Pinpoint the cell where the given text exists, returning its (x, y) midpoint coordinate. 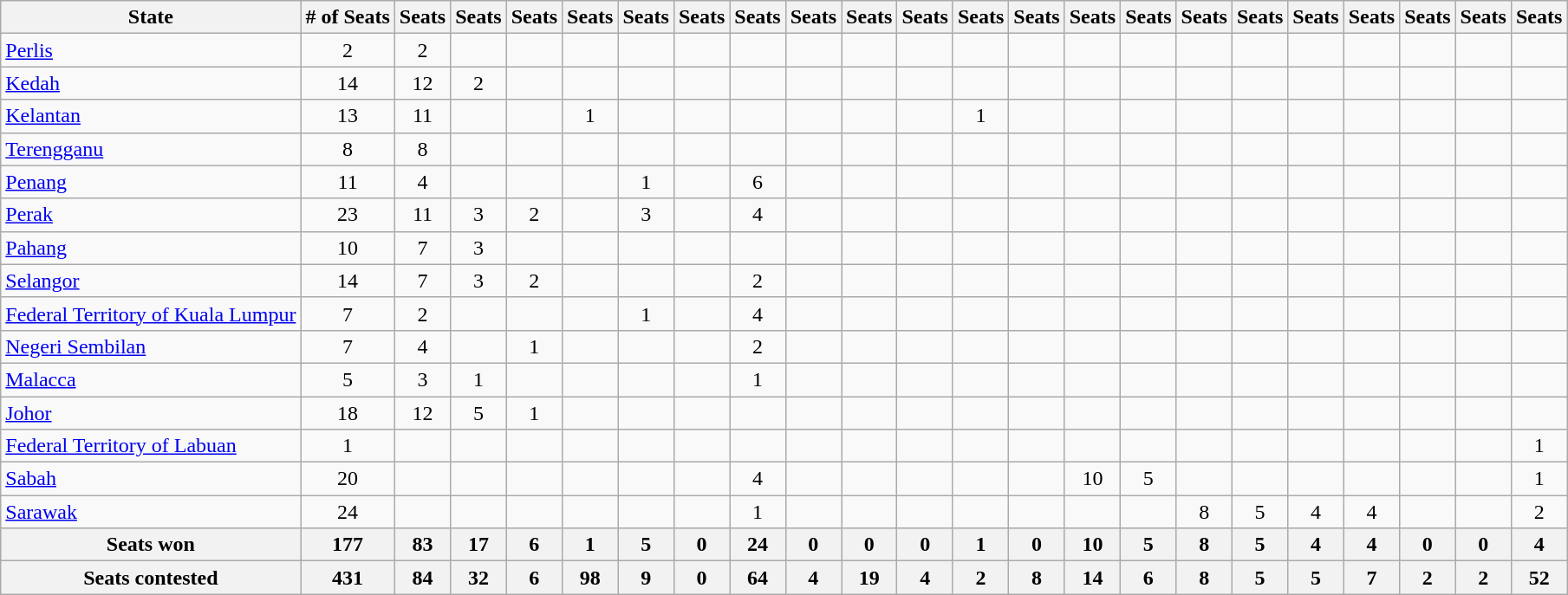
Sarawak (151, 512)
Negeri Sembilan (151, 346)
Selangor (151, 281)
Perak (151, 215)
Federal Territory of Labuan (151, 446)
Kedah (151, 83)
20 (348, 479)
Sabah (151, 479)
84 (422, 578)
431 (348, 578)
9 (646, 578)
23 (348, 215)
Pahang (151, 248)
52 (1539, 578)
177 (348, 545)
Kelantan (151, 116)
Perlis (151, 50)
Federal Territory of Kuala Lumpur (151, 314)
Johor (151, 413)
32 (478, 578)
Terengganu (151, 149)
83 (422, 545)
Seats won (151, 545)
13 (348, 116)
18 (348, 413)
98 (590, 578)
17 (478, 545)
Penang (151, 182)
Seats contested (151, 578)
State (151, 17)
64 (758, 578)
# of Seats (348, 17)
19 (869, 578)
Malacca (151, 379)
